Return the [X, Y] coordinate for the center point of the cell that contains the specified text.  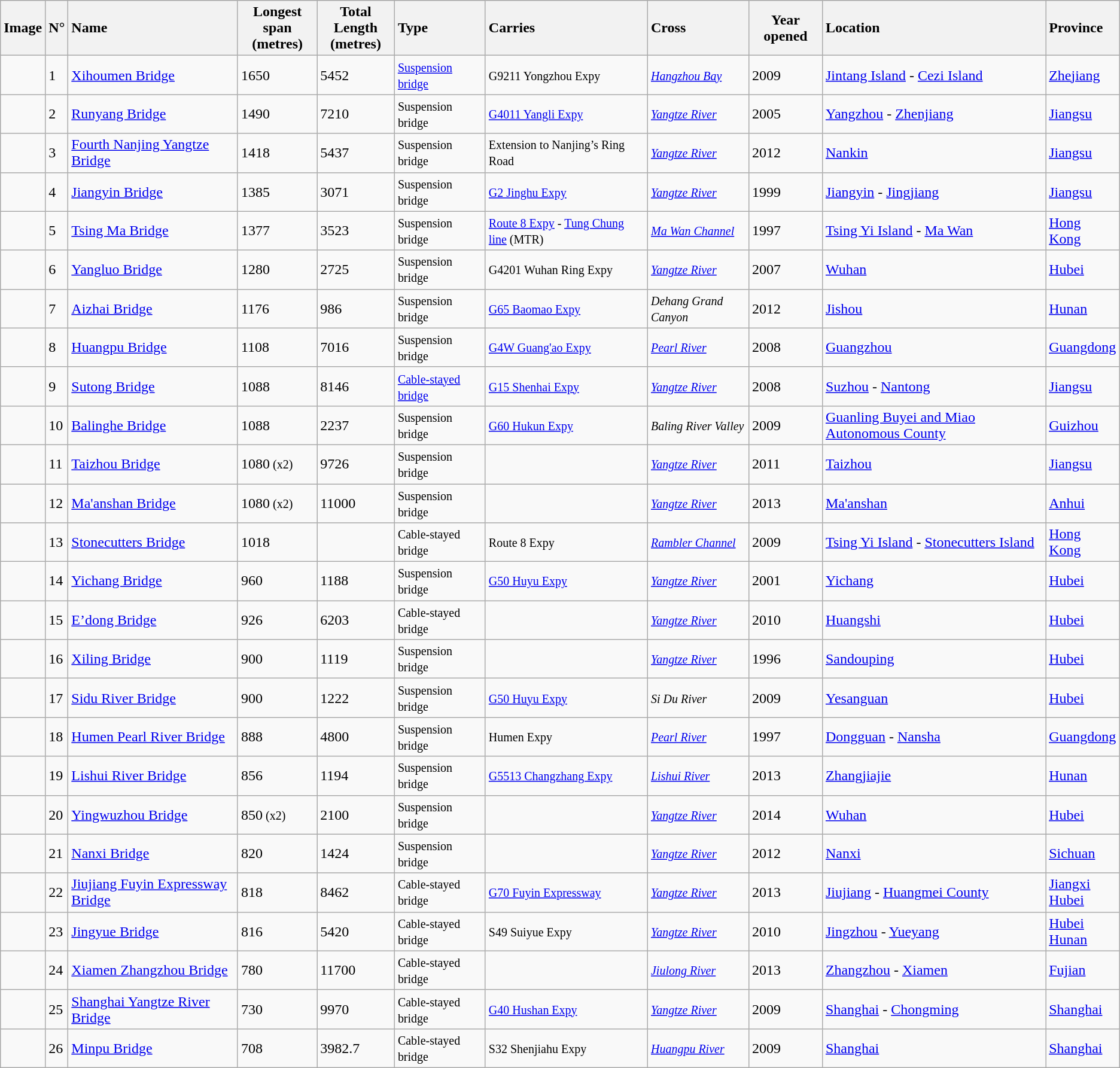
1999 [786, 191]
4 [57, 191]
856 [277, 775]
G4011 Yangli Expy [566, 114]
Province [1083, 28]
Year opened [786, 28]
Hangzhou Bay [698, 75]
Huangshi [933, 620]
Jishou [933, 309]
G5513 Changzhang Expy [566, 775]
3982.7 [356, 1048]
2005 [786, 114]
Huangpu Bridge [153, 347]
730 [277, 1009]
Yesanguan [933, 698]
17 [57, 698]
5437 [356, 153]
Dehang Grand Canyon [698, 309]
1222 [356, 698]
Baling River Valley [698, 425]
20 [57, 815]
10 [57, 425]
Shanghai - Chongming [933, 1009]
Guangzhou [933, 347]
Jintang Island - Cezi Island [933, 75]
Xiamen Zhangzhou Bridge [153, 970]
708 [277, 1048]
1385 [277, 191]
7016 [356, 347]
Nanxi [933, 853]
2100 [356, 815]
Sandouping [933, 659]
2007 [786, 269]
JiangxiHubei [1083, 893]
Fourth Nanjing Yangtze Bridge [153, 153]
Aizhai Bridge [153, 309]
14 [57, 582]
3 [57, 153]
Balinghe Bridge [153, 425]
3071 [356, 191]
S32 Shenjiahu Expy [566, 1048]
S49 Suiyue Expy [566, 931]
818 [277, 893]
11700 [356, 970]
960 [277, 582]
Stonecutters Bridge [153, 542]
Cross [698, 28]
Ma'anshan [933, 503]
Xiling Bridge [153, 659]
1424 [356, 853]
G9211 Yongzhou Expy [566, 75]
Total Length(metres) [356, 28]
Si Du River [698, 698]
Zhangjiajie [933, 775]
Jiangyin Bridge [153, 191]
2725 [356, 269]
Taizhou [933, 464]
Jingyue Bridge [153, 931]
16 [57, 659]
Nankin [933, 153]
8462 [356, 893]
7210 [356, 114]
Tsing Ma Bridge [153, 231]
24 [57, 970]
3523 [356, 231]
5 [57, 231]
1280 [277, 269]
Anhui [1083, 503]
820 [277, 853]
9970 [356, 1009]
Longest span (metres) [277, 28]
1108 [277, 347]
Humen Pearl River Bridge [153, 737]
1377 [277, 231]
1119 [356, 659]
1194 [356, 775]
Lishui River [698, 775]
2237 [356, 425]
Yangzhou - Zhenjiang [933, 114]
Runyang Bridge [153, 114]
5420 [356, 931]
Route 8 Expy [566, 542]
816 [277, 931]
Name [153, 28]
Location [933, 28]
G15 Shenhai Expy [566, 387]
G65 Baomao Expy [566, 309]
Jingzhou - Yueyang [933, 931]
Lishui River Bridge [153, 775]
15 [57, 620]
1418 [277, 153]
1 [57, 75]
Sidu River Bridge [153, 698]
Ma'anshan Bridge [153, 503]
Humen Expy [566, 737]
850 (x2) [277, 815]
2001 [786, 582]
N° [57, 28]
Jiangyin - Jingjiang [933, 191]
1996 [786, 659]
Xihoumen Bridge [153, 75]
Yichang Bridge [153, 582]
9726 [356, 464]
Sichuan [1083, 853]
Guanling Buyei and Miao Autonomous County [933, 425]
1018 [277, 542]
22 [57, 893]
780 [277, 970]
Tsing Yi Island - Stonecutters Island [933, 542]
19 [57, 775]
4800 [356, 737]
Yingwuzhou Bridge [153, 815]
Extension to Nanjing’s Ring Road [566, 153]
Tsing Yi Island - Ma Wan [933, 231]
G4201 Wuhan Ring Expy [566, 269]
G4W Guang'ao Expy [566, 347]
Fujian [1083, 970]
1188 [356, 582]
Minpu Bridge [153, 1048]
Huangpu River [698, 1048]
986 [356, 309]
2011 [786, 464]
11 [57, 464]
Taizhou Bridge [153, 464]
2014 [786, 815]
6 [57, 269]
926 [277, 620]
G70 Fuyin Expressway [566, 893]
Zhangzhou - Xiamen [933, 970]
Nanxi Bridge [153, 853]
Type [440, 28]
Jiujiang Fuyin Expressway Bridge [153, 893]
Jiujiang - Huangmei County [933, 893]
Yichang [933, 582]
Image [23, 28]
G40 Hushan Expy [566, 1009]
12 [57, 503]
Dongguan - Nansha [933, 737]
Carries [566, 28]
21 [57, 853]
6203 [356, 620]
Ma Wan Channel [698, 231]
23 [57, 931]
Yangluo Bridge [153, 269]
Suzhou - Nantong [933, 387]
1490 [277, 114]
E’dong Bridge [153, 620]
Guizhou [1083, 425]
Sutong Bridge [153, 387]
8 [57, 347]
9 [57, 387]
1650 [277, 75]
5452 [356, 75]
7 [57, 309]
25 [57, 1009]
8146 [356, 387]
G2 Jinghu Expy [566, 191]
2 [57, 114]
Jiulong River [698, 970]
1176 [277, 309]
888 [277, 737]
Zhejiang [1083, 75]
18 [57, 737]
11000 [356, 503]
G60 Hukun Expy [566, 425]
Shanghai Yangtze River Bridge [153, 1009]
Rambler Channel [698, 542]
13 [57, 542]
HubeiHunan [1083, 931]
Route 8 Expy - Tung Chung line (MTR) [566, 231]
26 [57, 1048]
